Provide the (X, Y) coordinate of the cell's center where the given text is located.  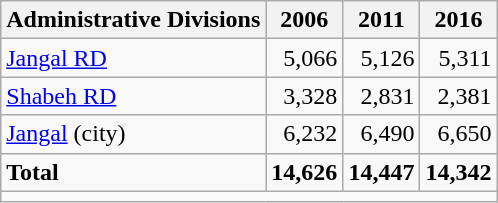
2,831 (382, 96)
2011 (382, 20)
5,066 (304, 58)
5,311 (458, 58)
2,381 (458, 96)
6,232 (304, 134)
2006 (304, 20)
Shabeh RD (134, 96)
2016 (458, 20)
Jangal RD (134, 58)
3,328 (304, 96)
Jangal (city) (134, 134)
6,490 (382, 134)
5,126 (382, 58)
6,650 (458, 134)
14,342 (458, 172)
14,626 (304, 172)
14,447 (382, 172)
Administrative Divisions (134, 20)
Total (134, 172)
